Return the (X, Y) coordinate for the center point of the cell that contains the specified text.  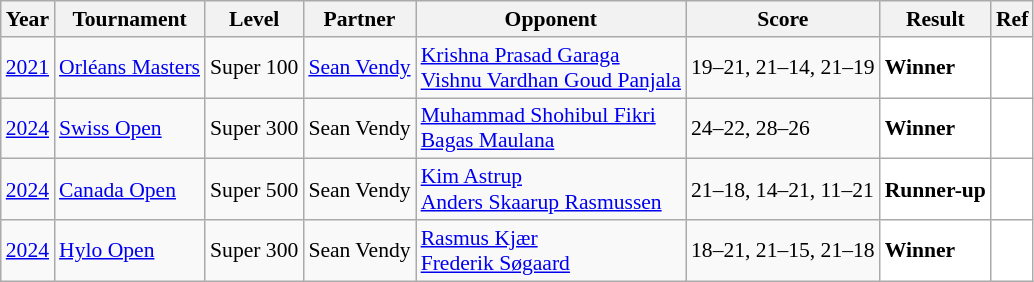
Kim Astrup Anders Skaarup Rasmussen (551, 190)
Opponent (551, 19)
Year (28, 19)
Runner-up (936, 190)
Level (254, 19)
Tournament (130, 19)
Super 500 (254, 190)
Rasmus Kjær Frederik Søgaard (551, 250)
Krishna Prasad Garaga Vishnu Vardhan Goud Panjala (551, 68)
19–21, 21–14, 21–19 (783, 68)
Ref (1012, 19)
Super 100 (254, 68)
18–21, 21–15, 21–18 (783, 250)
Partner (359, 19)
21–18, 14–21, 11–21 (783, 190)
Result (936, 19)
Canada Open (130, 190)
Swiss Open (130, 128)
Muhammad Shohibul Fikri Bagas Maulana (551, 128)
Score (783, 19)
Hylo Open (130, 250)
2021 (28, 68)
24–22, 28–26 (783, 128)
Orléans Masters (130, 68)
